Return the [x, y] coordinate for the center point of the cell that contains the specified text.  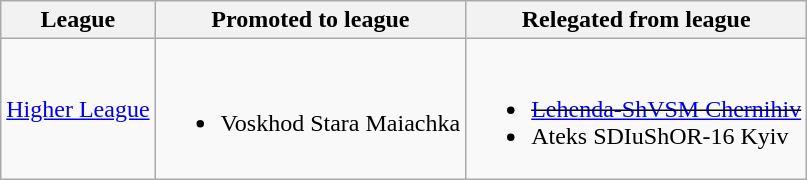
Lehenda-ShVSM ChernihivAteks SDIuShOR-16 Kyiv [636, 109]
Higher League [78, 109]
Relegated from league [636, 20]
League [78, 20]
Promoted to league [310, 20]
Voskhod Stara Maiachka [310, 109]
